For the text-containing cell, return its midpoint in (X, Y) coordinate format. 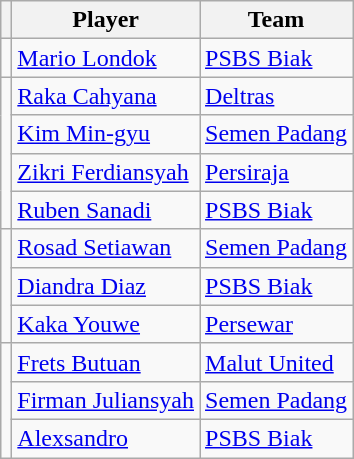
Deltras (276, 96)
Frets Butuan (106, 362)
Zikri Ferdiansyah (106, 172)
Kim Min-gyu (106, 134)
Mario Londok (106, 58)
Raka Cahyana (106, 96)
Malut United (276, 362)
Firman Juliansyah (106, 400)
Persiraja (276, 172)
Diandra Diaz (106, 286)
Team (276, 20)
Player (106, 20)
Ruben Sanadi (106, 210)
Alexsandro (106, 438)
Kaka Youwe (106, 324)
Persewar (276, 324)
Rosad Setiawan (106, 248)
